Provide the (X, Y) coordinate of the cell's center where the given text is located.  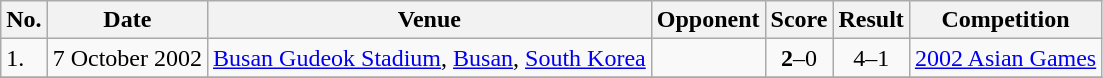
Opponent (708, 20)
Busan Gudeok Stadium, Busan, South Korea (430, 58)
Competition (1005, 20)
Result (871, 20)
2002 Asian Games (1005, 58)
Venue (430, 20)
Score (799, 20)
Date (127, 20)
2–0 (799, 58)
1. (24, 58)
4–1 (871, 58)
No. (24, 20)
7 October 2002 (127, 58)
